Return [x, y] of the center of cell containing provided text 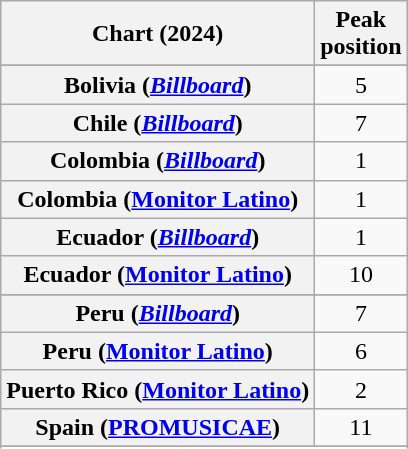
Ecuador (Monitor Latino) [158, 275]
2 [361, 389]
Puerto Rico (Monitor Latino) [158, 389]
Chile (Billboard) [158, 123]
Chart (2024) [158, 34]
5 [361, 85]
10 [361, 275]
Colombia (Billboard) [158, 161]
Peru (Monitor Latino) [158, 351]
Colombia (Monitor Latino) [158, 199]
Peakposition [361, 34]
6 [361, 351]
Spain (PROMUSICAE) [158, 427]
Peru (Billboard) [158, 313]
Bolivia (Billboard) [158, 85]
11 [361, 427]
Ecuador (Billboard) [158, 237]
